Identify which cell holds the provided text, then report its [x, y] central coordinate. 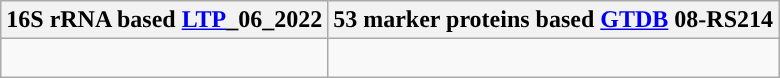
16S rRNA based LTP_06_2022 [164, 20]
53 marker proteins based GTDB 08-RS214 [554, 20]
